Detect which cell encompasses the target text, then output its [x, y] center coordinate. 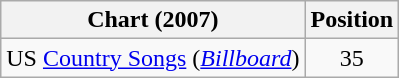
Chart (2007) [153, 20]
US Country Songs (Billboard) [153, 58]
Position [352, 20]
35 [352, 58]
